From the cell containing the given text, extract its center point as (X, Y) coordinate. 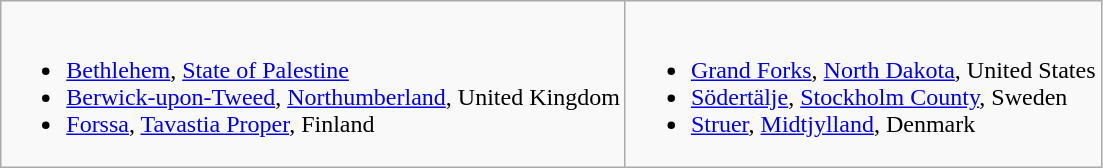
Grand Forks, North Dakota, United States Södertälje, Stockholm County, Sweden Struer, Midtjylland, Denmark (863, 84)
Bethlehem, State of Palestine Berwick-upon-Tweed, Northumberland, United Kingdom Forssa, Tavastia Proper, Finland (314, 84)
